Find where the given text appears and provide that cell's center as [x, y] coordinate. 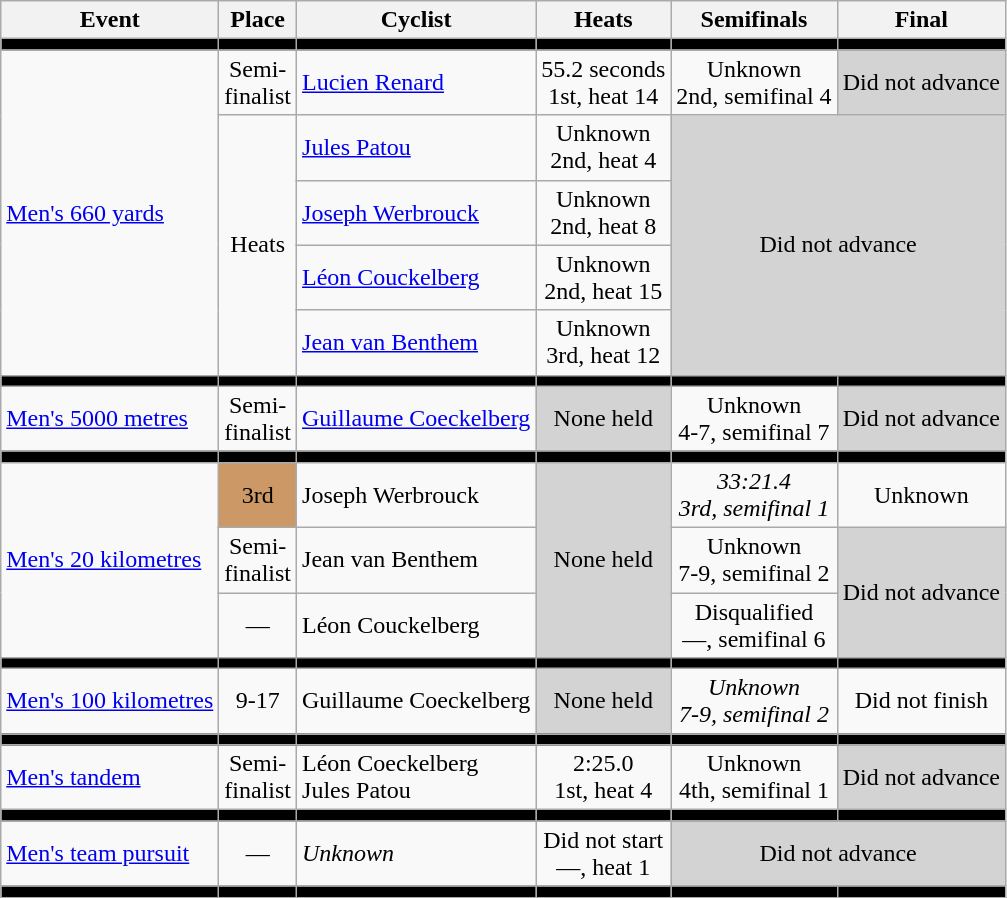
Unknown 2nd, heat 15 [604, 278]
Men's 5000 metres [110, 418]
3rd [258, 494]
Semifinals [754, 20]
Unknown 4-7, semifinal 7 [754, 418]
Event [110, 20]
Place [258, 20]
Did not finish [921, 702]
2:25.0 1st, heat 4 [604, 778]
Unknown 2nd, semifinal 4 [754, 82]
Lucien Renard [416, 82]
9-17 [258, 702]
Did not start —, heat 1 [604, 854]
Jules Patou [416, 148]
Unknown 4th, semifinal 1 [754, 778]
Men's tandem [110, 778]
33:21.4 3rd, semifinal 1 [754, 494]
Léon Coeckelberg Jules Patou [416, 778]
Men's team pursuit [110, 854]
Cyclist [416, 20]
Men's 100 kilometres [110, 702]
Men's 20 kilometres [110, 560]
55.2 seconds 1st, heat 14 [604, 82]
Final [921, 20]
Unknown 2nd, heat 8 [604, 212]
Men's 660 yards [110, 212]
Unknown 2nd, heat 4 [604, 148]
Unknown 3rd, heat 12 [604, 342]
Disqualified —, semifinal 6 [754, 624]
